Locate the cell with the specified text and output its (x, y) center coordinate. 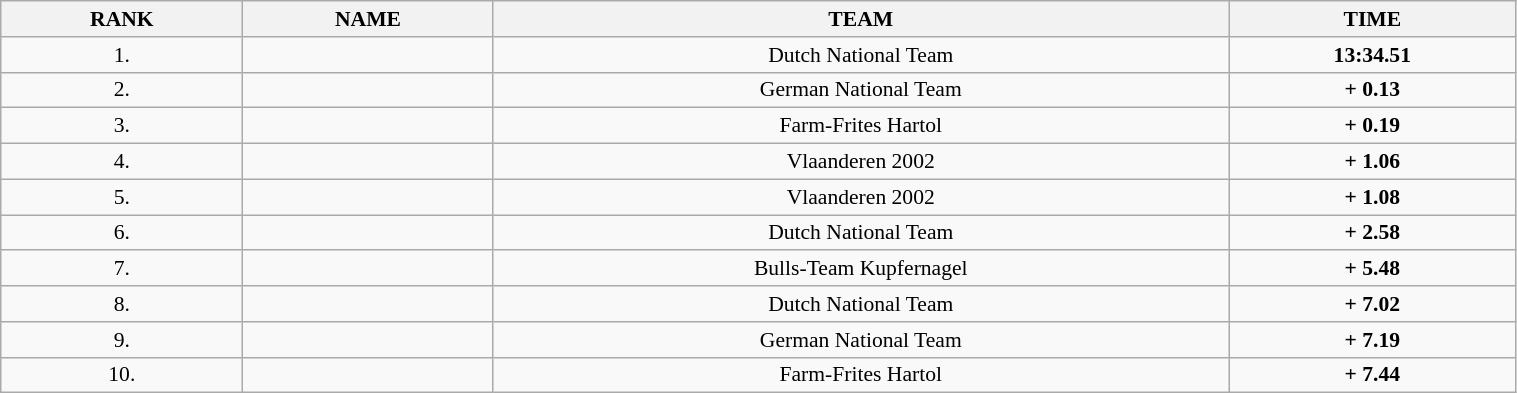
3. (122, 126)
+ 0.13 (1373, 90)
+ 1.08 (1373, 197)
+ 7.19 (1373, 340)
1. (122, 55)
+ 7.02 (1373, 304)
4. (122, 162)
+ 0.19 (1373, 126)
+ 2.58 (1373, 233)
TEAM (861, 19)
+ 1.06 (1373, 162)
5. (122, 197)
2. (122, 90)
RANK (122, 19)
NAME (368, 19)
9. (122, 340)
8. (122, 304)
7. (122, 269)
10. (122, 375)
6. (122, 233)
+ 5.48 (1373, 269)
TIME (1373, 19)
Bulls-Team Kupfernagel (861, 269)
13:34.51 (1373, 55)
+ 7.44 (1373, 375)
